Identify which cell holds the provided text, then report its (X, Y) central coordinate. 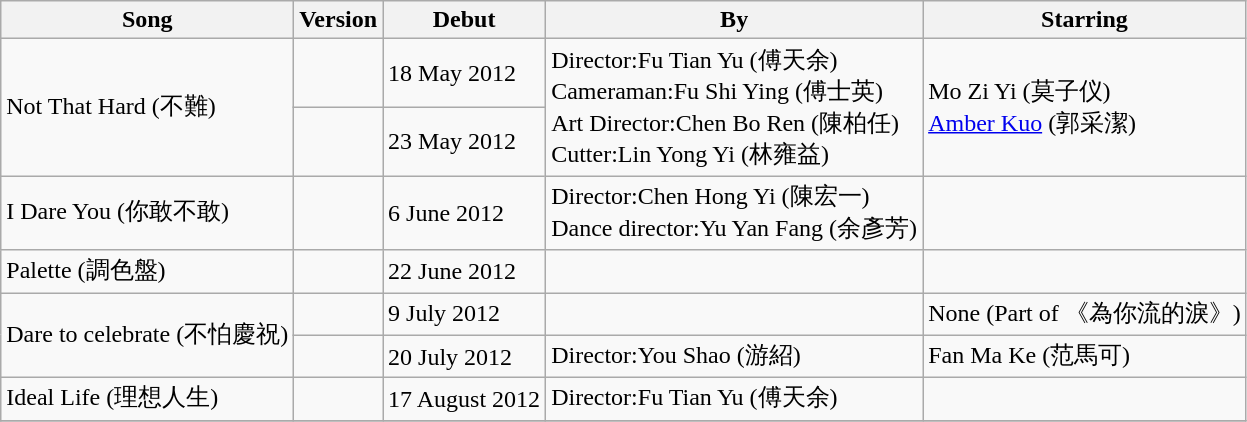
18 May 2012 (464, 74)
Director:Fu Tian Yu (傅天余)Cameraman:Fu Shi Ying (傅士英)Art Director:Chen Bo Ren (陳柏任)Cutter:Lin Yong Yi (林雍益) (734, 108)
6 June 2012 (464, 213)
Version (338, 20)
Director:You Shao (游紹) (734, 356)
Fan Ma Ke (范馬可) (1085, 356)
Palette (調色盤) (148, 272)
Song (148, 20)
Director:Chen Hong Yi (陳宏一)Dance director:Yu Yan Fang (余彥芳) (734, 213)
Mo Zi Yi (莫子仪)Amber Kuo (郭采潔) (1085, 108)
Not That Hard (不難) (148, 108)
17 August 2012 (464, 400)
Director:Fu Tian Yu (傅天余) (734, 400)
23 May 2012 (464, 142)
9 July 2012 (464, 314)
22 June 2012 (464, 272)
20 July 2012 (464, 356)
Debut (464, 20)
None (Part of 《為你流的淚》) (1085, 314)
Starring (1085, 20)
Ideal Life (理想人生) (148, 400)
Dare to celebrate (不怕慶祝) (148, 334)
I Dare You (你敢不敢) (148, 213)
By (734, 20)
